Identify which cell holds the provided text, then report its (x, y) central coordinate. 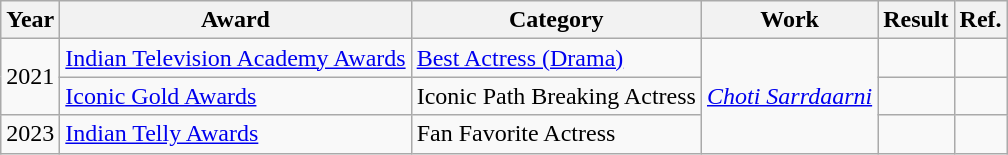
Result (916, 20)
Work (789, 20)
Iconic Path Breaking Actress (556, 96)
Choti Sarrdaarni (789, 96)
Iconic Gold Awards (236, 96)
Ref. (980, 20)
Indian Television Academy Awards (236, 58)
Award (236, 20)
Indian Telly Awards (236, 134)
2023 (30, 134)
Category (556, 20)
Year (30, 20)
Best Actress (Drama) (556, 58)
2021 (30, 77)
Fan Favorite Actress (556, 134)
